Output the [x, y] coordinate of the center of the cell containing the given text.  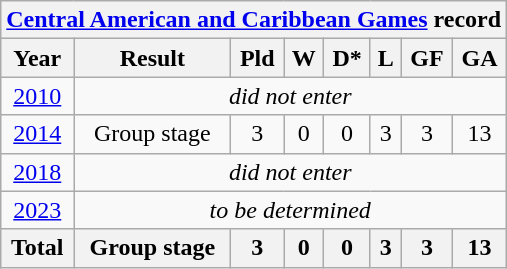
to be determined [290, 210]
GA [479, 58]
Result [152, 58]
2010 [38, 96]
2014 [38, 134]
Pld [258, 58]
L [386, 58]
Year [38, 58]
2018 [38, 172]
W [304, 58]
2023 [38, 210]
D* [347, 58]
GF [426, 58]
Total [38, 248]
Central American and Caribbean Games record [254, 20]
